Capture the cell that displays the provided text and extract its [x, y] central coordinate. 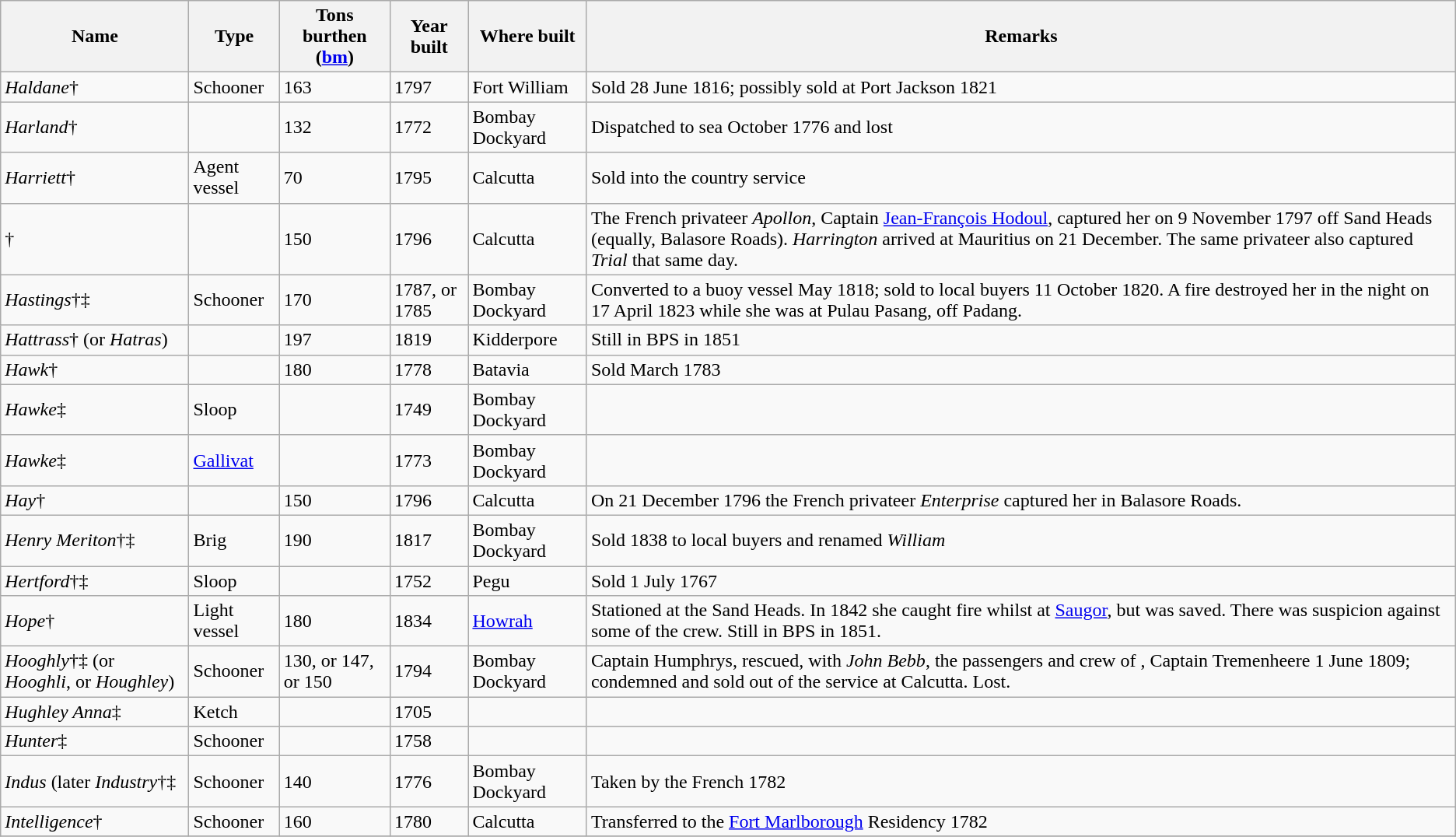
Hughley Anna‡ [95, 712]
1752 [429, 581]
Harriett† [95, 177]
Type [234, 37]
Gallivat [234, 461]
Fort William [527, 87]
Hawk† [95, 369]
1787, or 1785 [429, 300]
Sold March 1783 [1020, 369]
1749 [429, 409]
Hooghly†‡ (or Hooghli, or Houghley) [95, 672]
Indus (later Industry†‡ [95, 781]
1705 [429, 712]
Pegu [527, 581]
Henry Meriton†‡ [95, 540]
Tons burthen (bm) [334, 37]
Intelligence† [95, 821]
Light vessel [234, 621]
Transferred to the Fort Marlborough Residency 1782 [1020, 821]
1794 [429, 672]
163 [334, 87]
Howrah [527, 621]
Sold 1 July 1767 [1020, 581]
Hope† [95, 621]
Sold 1838 to local buyers and renamed William [1020, 540]
Batavia [527, 369]
Sold 28 June 1816; possibly sold at Port Jackson 1821 [1020, 87]
132 [334, 128]
Hertford†‡ [95, 581]
197 [334, 340]
190 [334, 540]
Brig [234, 540]
1795 [429, 177]
Year built [429, 37]
Harland† [95, 128]
Hay† [95, 500]
Haldane† [95, 87]
Taken by the French 1782 [1020, 781]
130, or 147, or 150 [334, 672]
Hattrass† (or Hatras) [95, 340]
140 [334, 781]
Name [95, 37]
1778 [429, 369]
Dispatched to sea October 1776 and lost [1020, 128]
170 [334, 300]
1758 [429, 741]
On 21 December 1796 the French privateer Enterprise captured her in Balasore Roads. [1020, 500]
160 [334, 821]
Ketch [234, 712]
Hastings†‡ [95, 300]
Hunter‡ [95, 741]
1819 [429, 340]
1776 [429, 781]
Where built [527, 37]
Remarks [1020, 37]
Kidderpore [527, 340]
Agent vessel [234, 177]
1834 [429, 621]
1773 [429, 461]
1817 [429, 540]
1797 [429, 87]
† [95, 239]
70 [334, 177]
1772 [429, 128]
1780 [429, 821]
Sold into the country service [1020, 177]
Still in BPS in 1851 [1020, 340]
